Determine the (x, y) coordinate at the center of the cell enclosing the given text.  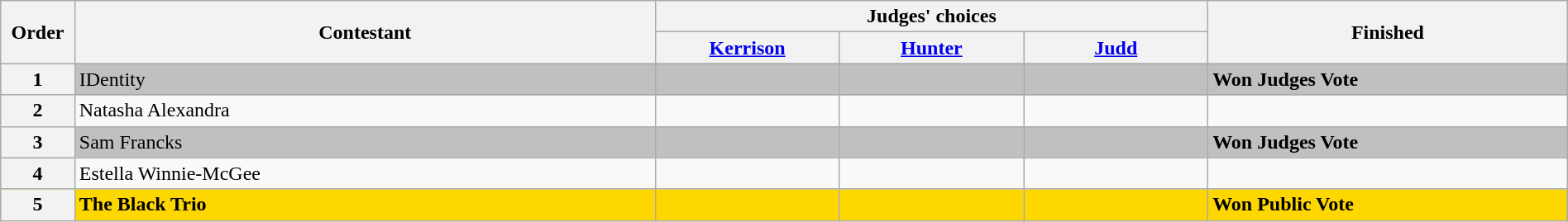
Won Public Vote (1388, 205)
Order (38, 32)
5 (38, 205)
1 (38, 79)
Finished (1388, 32)
Kerrison (748, 48)
4 (38, 173)
Natasha Alexandra (365, 111)
The Black Trio (365, 205)
IDentity (365, 79)
Hunter (931, 48)
2 (38, 111)
Judges' choices (931, 17)
Contestant (365, 32)
Sam Francks (365, 142)
Estella Winnie-McGee (365, 173)
3 (38, 142)
Judd (1116, 48)
